Locate the cell with the specified text and output its (X, Y) center coordinate. 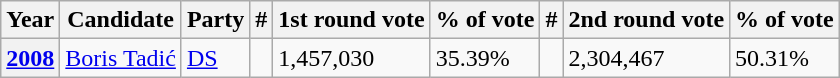
1st round vote (352, 20)
Boris Tadić (121, 58)
Party (215, 20)
50.31% (785, 58)
DS (215, 58)
Year (30, 20)
2,304,467 (646, 58)
Candidate (121, 20)
35.39% (485, 58)
1,457,030 (352, 58)
2008 (30, 58)
2nd round vote (646, 20)
